Scan for the cell matching the given text and deliver its (x, y) coordinate at center. 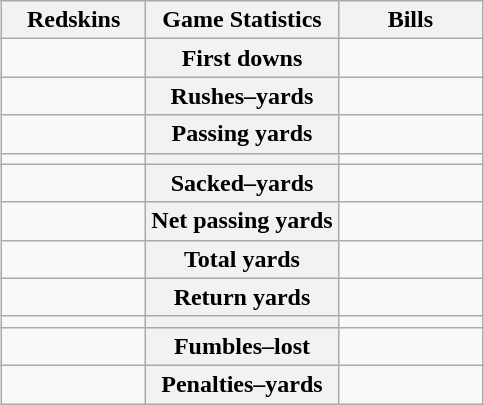
Penalties–yards (242, 384)
Passing yards (242, 134)
Redskins (73, 20)
Fumbles–lost (242, 346)
Net passing yards (242, 221)
Game Statistics (242, 20)
First downs (242, 58)
Return yards (242, 297)
Bills (410, 20)
Total yards (242, 259)
Rushes–yards (242, 96)
Sacked–yards (242, 183)
